Return the [x, y] coordinate for the center point of the cell that contains the specified text.  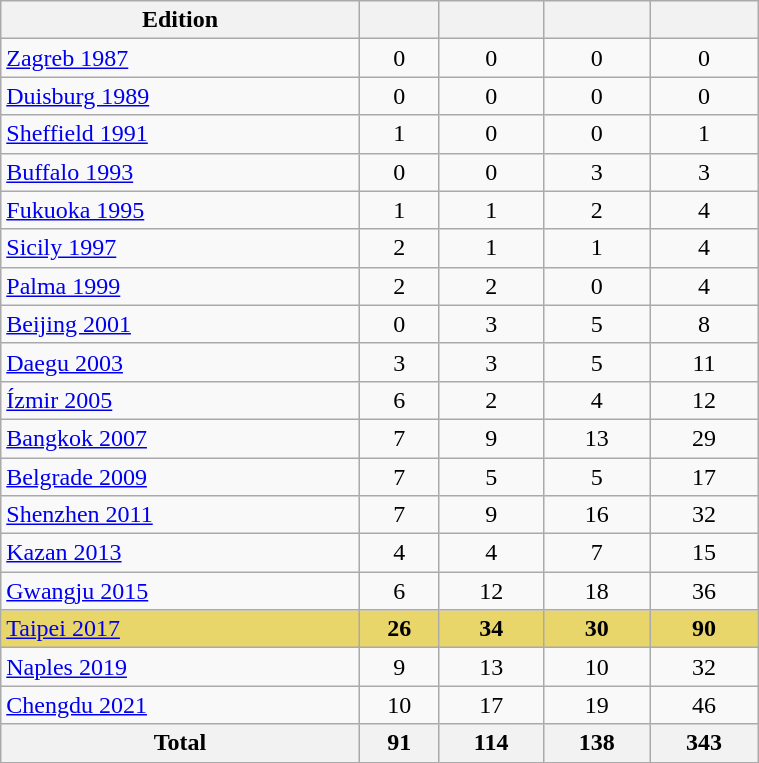
26 [399, 629]
91 [399, 743]
11 [704, 362]
Ízmir 2005 [180, 400]
Kazan 2013 [180, 553]
30 [596, 629]
Gwangju 2015 [180, 591]
138 [596, 743]
Edition [180, 20]
15 [704, 553]
Taipei 2017 [180, 629]
Bangkok 2007 [180, 438]
Beijing 2001 [180, 324]
90 [704, 629]
Belgrade 2009 [180, 477]
Sheffield 1991 [180, 134]
Buffalo 1993 [180, 172]
114 [491, 743]
Palma 1999 [180, 286]
Daegu 2003 [180, 362]
18 [596, 591]
29 [704, 438]
36 [704, 591]
343 [704, 743]
Fukuoka 1995 [180, 210]
19 [596, 705]
Naples 2019 [180, 667]
Duisburg 1989 [180, 96]
46 [704, 705]
Shenzhen 2011 [180, 515]
8 [704, 324]
Chengdu 2021 [180, 705]
16 [596, 515]
Zagreb 1987 [180, 58]
34 [491, 629]
Sicily 1997 [180, 248]
Total [180, 743]
